Find where the given text appears and provide that cell's center as (X, Y) coordinate. 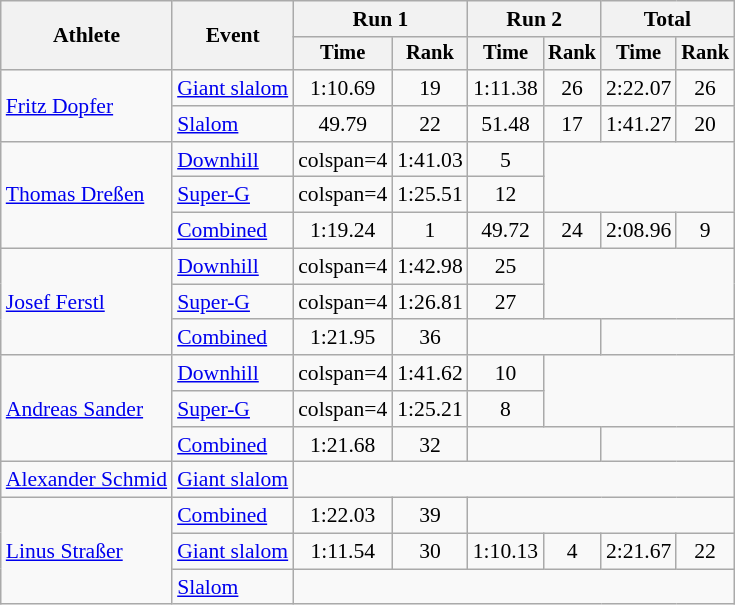
9 (705, 231)
Alexander Schmid (86, 480)
39 (430, 516)
1:41.27 (638, 124)
36 (430, 338)
49.79 (342, 124)
8 (506, 409)
1:26.81 (430, 302)
Andreas Sander (86, 408)
Josef Ferstl (86, 302)
1:11.38 (506, 88)
4 (572, 552)
Fritz Dopfer (86, 106)
27 (506, 302)
1:42.98 (430, 267)
30 (430, 552)
Linus Straßer (86, 552)
12 (506, 195)
Run 2 (534, 19)
24 (572, 231)
1:10.13 (506, 552)
1:10.69 (342, 88)
1:19.24 (342, 231)
1:41.62 (430, 373)
Thomas Dreßen (86, 196)
Total (668, 19)
1 (430, 231)
49.72 (506, 231)
20 (705, 124)
32 (430, 445)
Event (232, 36)
5 (506, 160)
1:41.03 (430, 160)
10 (506, 373)
Run 1 (380, 19)
25 (506, 267)
17 (572, 124)
1:21.68 (342, 445)
19 (430, 88)
2:08.96 (638, 231)
1:11.54 (342, 552)
Athlete (86, 36)
2:22.07 (638, 88)
1:25.21 (430, 409)
1:25.51 (430, 195)
51.48 (506, 124)
2:21.67 (638, 552)
1:22.03 (342, 516)
1:21.95 (342, 338)
